Return the (x, y) coordinate for the center point of the cell that contains the specified text.  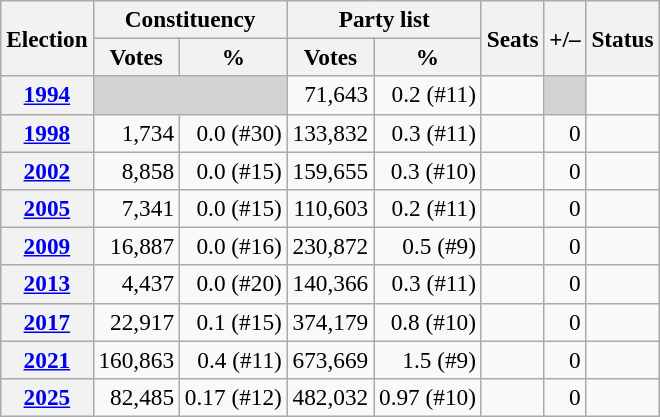
2025 (47, 397)
0.0 (#20) (233, 284)
2005 (47, 208)
Status (622, 38)
0.97 (#10) (428, 397)
4,437 (136, 284)
2009 (47, 246)
2002 (47, 170)
110,603 (330, 208)
22,917 (136, 322)
1,734 (136, 133)
1998 (47, 133)
82,485 (136, 397)
7,341 (136, 208)
16,887 (136, 246)
159,655 (330, 170)
133,832 (330, 133)
0.0 (#30) (233, 133)
71,643 (330, 95)
0.8 (#10) (428, 322)
0.3 (#10) (428, 170)
140,366 (330, 284)
0.0 (#16) (233, 246)
+/– (565, 38)
Party list (384, 19)
160,863 (136, 359)
1.5 (#9) (428, 359)
482,032 (330, 397)
0.17 (#12) (233, 397)
230,872 (330, 246)
0.4 (#11) (233, 359)
Seats (512, 38)
0.5 (#9) (428, 246)
1994 (47, 95)
2017 (47, 322)
8,858 (136, 170)
673,669 (330, 359)
2013 (47, 284)
2021 (47, 359)
0.1 (#15) (233, 322)
Constituency (190, 19)
374,179 (330, 322)
Election (47, 38)
